From the cell containing the given text, extract its center point as (x, y) coordinate. 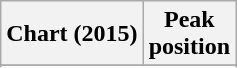
Chart (2015) (72, 34)
Peak position (189, 34)
